Detect which cell encompasses the target text, then output its (x, y) center coordinate. 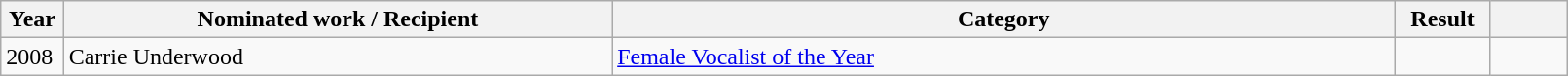
Year (32, 19)
Carrie Underwood (338, 57)
Category (1004, 19)
Nominated work / Recipient (338, 19)
Result (1442, 19)
2008 (32, 57)
Female Vocalist of the Year (1004, 57)
